Identify which cell holds the provided text, then report its [x, y] central coordinate. 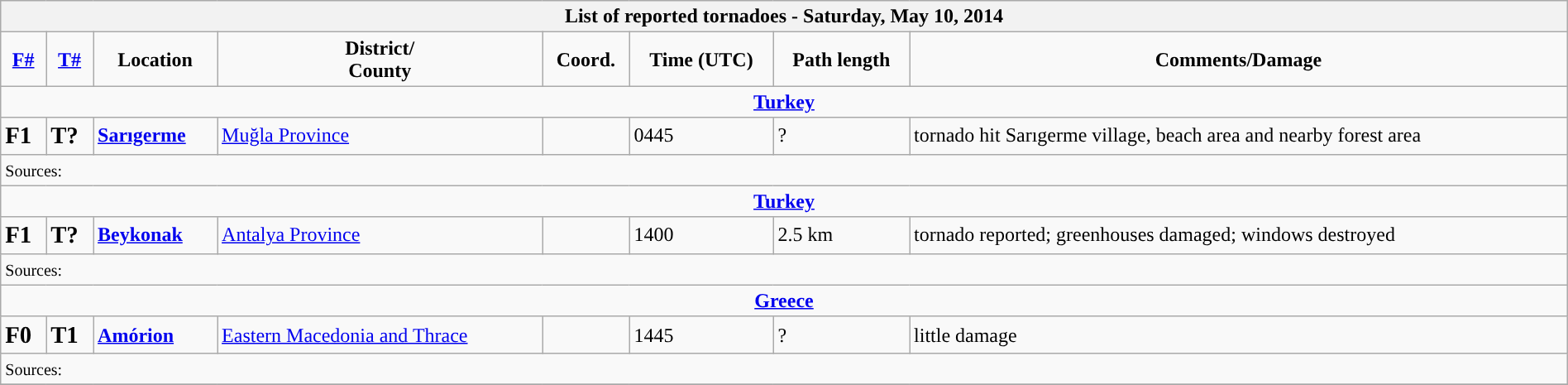
Amórion [155, 334]
Eastern Macedonia and Thrace [380, 334]
Muğla Province [380, 136]
District/County [380, 60]
F0 [23, 334]
Greece [784, 301]
1400 [701, 235]
Location [155, 60]
tornado hit Sarıgerme village, beach area and nearby forest area [1239, 136]
Coord. [586, 60]
1445 [701, 334]
2.5 km [842, 235]
little damage [1239, 334]
List of reported tornadoes - Saturday, May 10, 2014 [784, 17]
Beykonak [155, 235]
Antalya Province [380, 235]
F# [23, 60]
0445 [701, 136]
Comments/Damage [1239, 60]
T1 [69, 334]
Path length [842, 60]
Sarıgerme [155, 136]
T# [69, 60]
Time (UTC) [701, 60]
tornado reported; greenhouses damaged; windows destroyed [1239, 235]
